From the cell containing the given text, extract its center point as (x, y) coordinate. 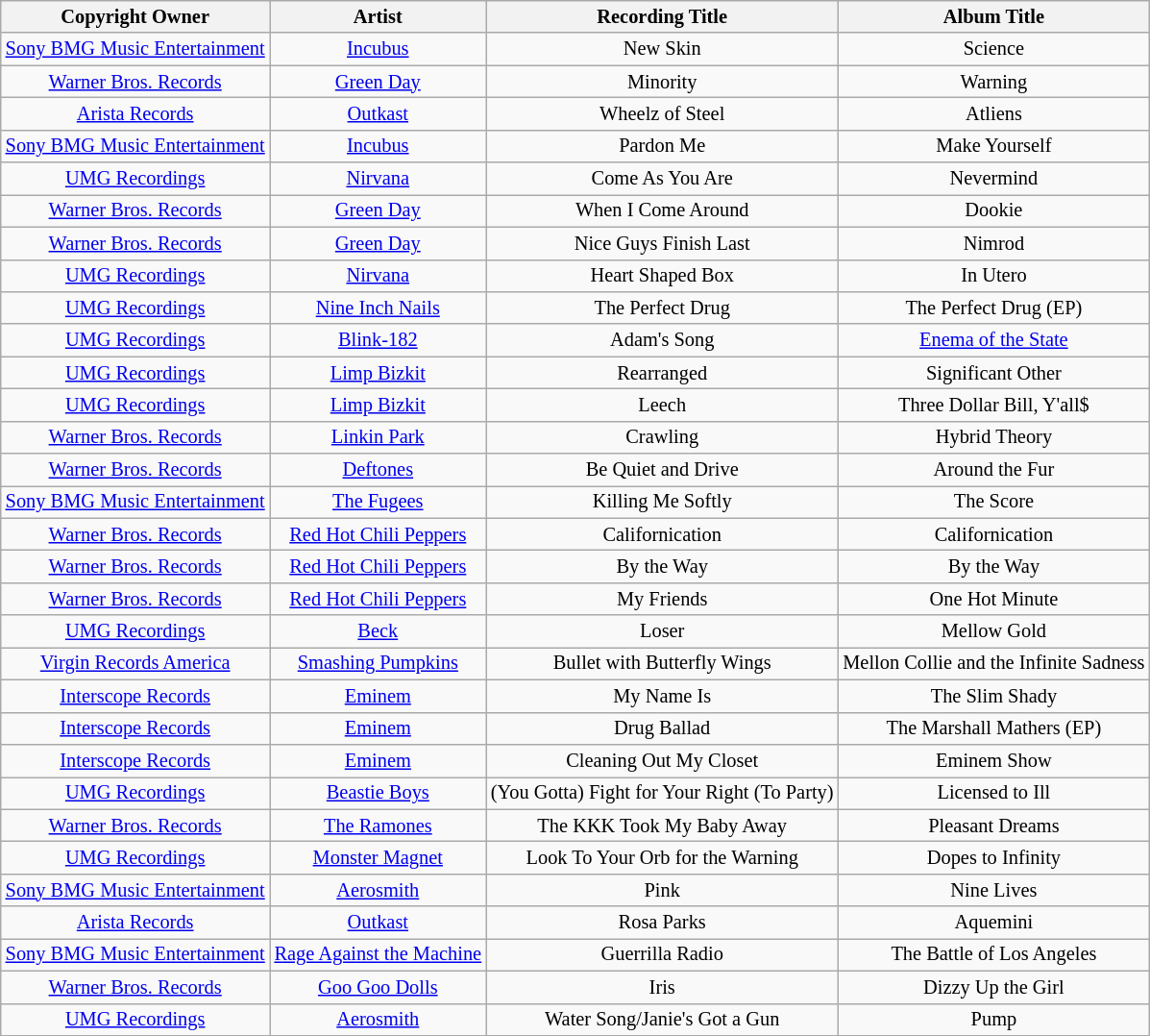
Beck (379, 631)
Rearranged (662, 373)
Nevermind (993, 179)
(You Gotta) Fight for Your Right (To Party) (662, 793)
The Ramones (379, 826)
Goo Goo Dolls (379, 987)
Drug Ballad (662, 728)
Dizzy Up the Girl (993, 987)
Linkin Park (379, 437)
Recording Title (662, 16)
Look To Your Orb for the Warning (662, 857)
The Fugees (379, 502)
Heart Shaped Box (662, 276)
Hybrid Theory (993, 437)
Dookie (993, 210)
Minority (662, 82)
Killing Me Softly (662, 502)
Warning (993, 82)
Water Song/Janie's Got a Gun (662, 1020)
Album Title (993, 16)
Significant Other (993, 373)
Loser (662, 631)
Monster Magnet (379, 857)
Dopes to Infinity (993, 857)
Artist (379, 16)
When I Come Around (662, 210)
Licensed to Ill (993, 793)
Rage Against the Machine (379, 954)
Science (993, 49)
Iris (662, 987)
My Name Is (662, 696)
Rosa Parks (662, 923)
Mellon Collie and the Infinite Sadness (993, 663)
Guerrilla Radio (662, 954)
The Slim Shady (993, 696)
Pump (993, 1020)
Nine Lives (993, 890)
Around the Fur (993, 470)
Enema of the State (993, 340)
Come As You Are (662, 179)
Beastie Boys (379, 793)
The Perfect Drug (EP) (993, 308)
The KKK Took My Baby Away (662, 826)
Make Yourself (993, 146)
The Perfect Drug (662, 308)
Pardon Me (662, 146)
Copyright Owner (135, 16)
Eminem Show (993, 760)
Bullet with Butterfly Wings (662, 663)
New Skin (662, 49)
Atliens (993, 113)
Wheelz of Steel (662, 113)
Nimrod (993, 243)
Aquemini (993, 923)
Cleaning Out My Closet (662, 760)
The Score (993, 502)
The Marshall Mathers (EP) (993, 728)
Pink (662, 890)
Nice Guys Finish Last (662, 243)
Pleasant Dreams (993, 826)
Leech (662, 405)
My Friends (662, 599)
Be Quiet and Drive (662, 470)
The Battle of Los Angeles (993, 954)
Three Dollar Bill, Y'all$ (993, 405)
One Hot Minute (993, 599)
In Utero (993, 276)
Nine Inch Nails (379, 308)
Deftones (379, 470)
Virgin Records America (135, 663)
Crawling (662, 437)
Blink-182 (379, 340)
Smashing Pumpkins (379, 663)
Mellow Gold (993, 631)
Adam's Song (662, 340)
